Return the (x, y) coordinate for the center point of the cell that contains the specified text.  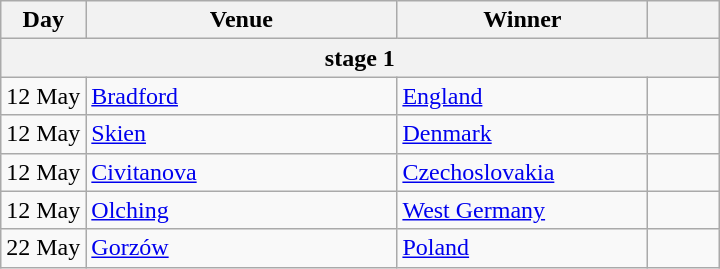
Venue (242, 20)
Skien (242, 134)
Czechoslovakia (522, 172)
Winner (522, 20)
West Germany (522, 210)
Gorzów (242, 248)
Olching (242, 210)
stage 1 (360, 58)
Day (44, 20)
22 May (44, 248)
England (522, 96)
Denmark (522, 134)
Bradford (242, 96)
Civitanova (242, 172)
Poland (522, 248)
